From the cell containing the given text, extract its center point as [x, y] coordinate. 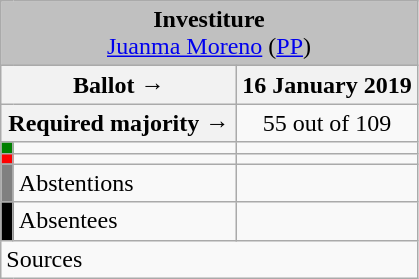
Required majority → [119, 123]
Ballot → [119, 85]
Sources [209, 259]
InvestitureJuanma Moreno (PP) [209, 34]
16 January 2019 [327, 85]
55 out of 109 [327, 123]
Absentees [125, 221]
Abstentions [125, 183]
